Determine the (X, Y) coordinate at the center of the cell enclosing the given text.  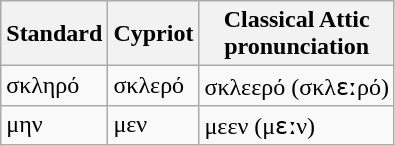
μην (54, 125)
μεεν (μɛːν) (296, 125)
σκλερό (154, 86)
μεν (154, 125)
σκλεερό (σκλɛːρό) (296, 86)
Classical Atticpronunciation (296, 34)
Standard (54, 34)
σκληρό (54, 86)
Cypriot (154, 34)
